Search for the cell housing the specified text and yield its (x, y) center coordinate. 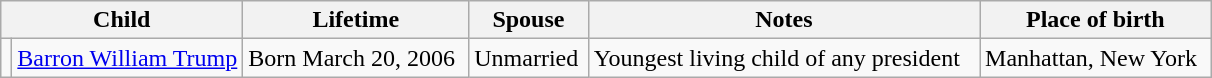
Spouse (528, 20)
Youngest living child of any president (784, 58)
Manhattan, New York (1096, 58)
Child (122, 20)
Born March 20, 2006 (356, 58)
Unmarried (528, 58)
Barron William Trump (128, 58)
Place of birth (1096, 20)
Notes (784, 20)
Lifetime (356, 20)
